Capture the cell that displays the provided text and extract its (x, y) central coordinate. 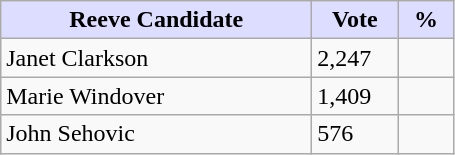
Marie Windover (156, 96)
Janet Clarkson (156, 58)
Vote (355, 20)
576 (355, 134)
Reeve Candidate (156, 20)
% (426, 20)
John Sehovic (156, 134)
2,247 (355, 58)
1,409 (355, 96)
